Scan for the cell matching the given text and deliver its [x, y] coordinate at center. 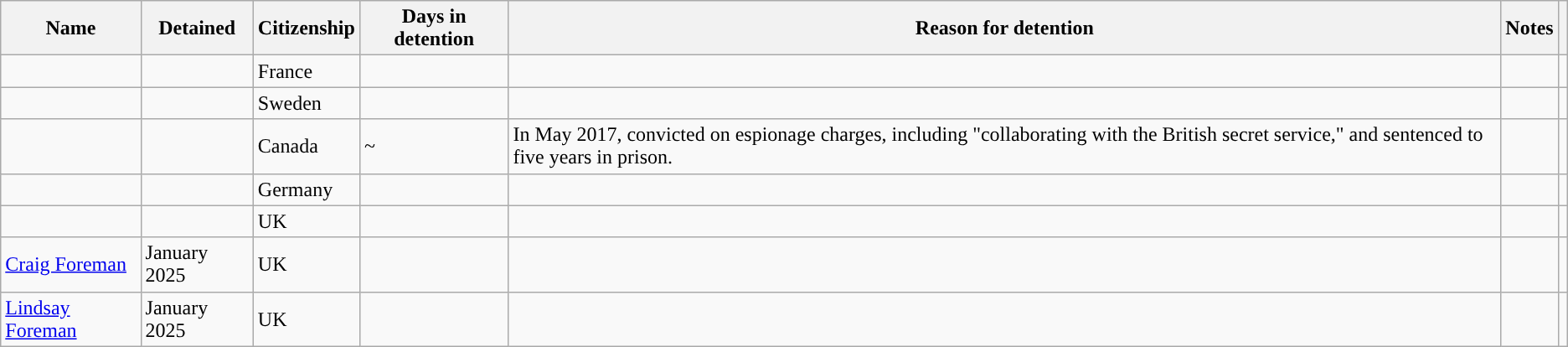
Citizenship [307, 28]
Sweden [307, 103]
Detained [197, 28]
~ [434, 146]
In May 2017, convicted on espionage charges, including "collaborating with the British secret service," and sentenced to five years in prison. [1005, 146]
Lindsay Foreman [70, 319]
France [307, 71]
Reason for detention [1005, 28]
Notes [1529, 28]
Germany [307, 189]
Craig Foreman [70, 265]
Name [70, 28]
Days in detention [434, 28]
Canada [307, 146]
